Pinpoint the cell where the given text exists, returning its [X, Y] midpoint coordinate. 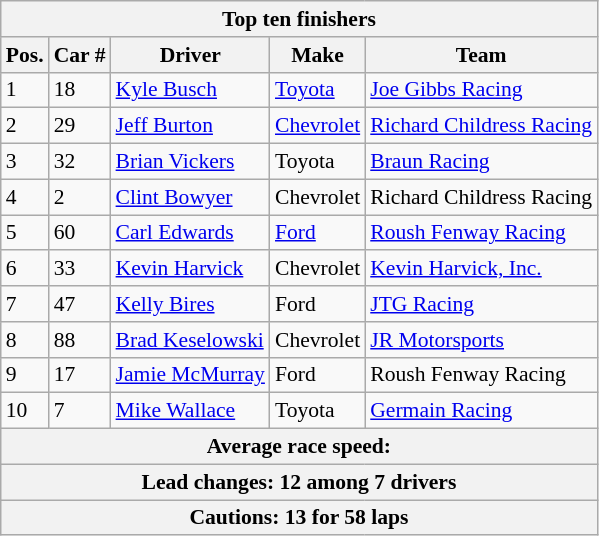
Kevin Harvick [190, 269]
Kyle Busch [190, 90]
6 [25, 269]
Kevin Harvick, Inc. [481, 269]
Brian Vickers [190, 162]
Kelly Bires [190, 304]
Germain Racing [481, 411]
Make [318, 55]
88 [80, 340]
8 [25, 340]
Top ten finishers [299, 19]
Car # [80, 55]
Pos. [25, 55]
JTG Racing [481, 304]
60 [80, 233]
Braun Racing [481, 162]
Brad Keselowski [190, 340]
Carl Edwards [190, 233]
18 [80, 90]
17 [80, 375]
Average race speed: [299, 447]
3 [25, 162]
Jeff Burton [190, 126]
9 [25, 375]
Jamie McMurray [190, 375]
29 [80, 126]
47 [80, 304]
Joe Gibbs Racing [481, 90]
32 [80, 162]
Driver [190, 55]
5 [25, 233]
Mike Wallace [190, 411]
10 [25, 411]
Clint Bowyer [190, 197]
33 [80, 269]
Team [481, 55]
Cautions: 13 for 58 laps [299, 518]
JR Motorsports [481, 340]
4 [25, 197]
Lead changes: 12 among 7 drivers [299, 482]
1 [25, 90]
